Capture the cell that displays the provided text and extract its (x, y) central coordinate. 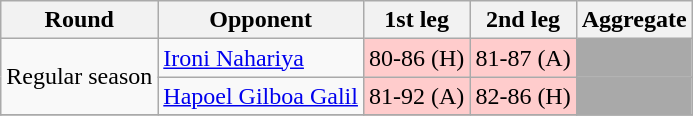
81-87 (A) (523, 58)
80-86 (H) (416, 58)
Round (80, 20)
82-86 (H) (523, 96)
81-92 (A) (416, 96)
Regular season (80, 77)
Ironi Nahariya (261, 58)
1st leg (416, 20)
Aggregate (634, 20)
Hapoel Gilboa Galil (261, 96)
Opponent (261, 20)
2nd leg (523, 20)
